Capture the cell that displays the provided text and extract its (x, y) central coordinate. 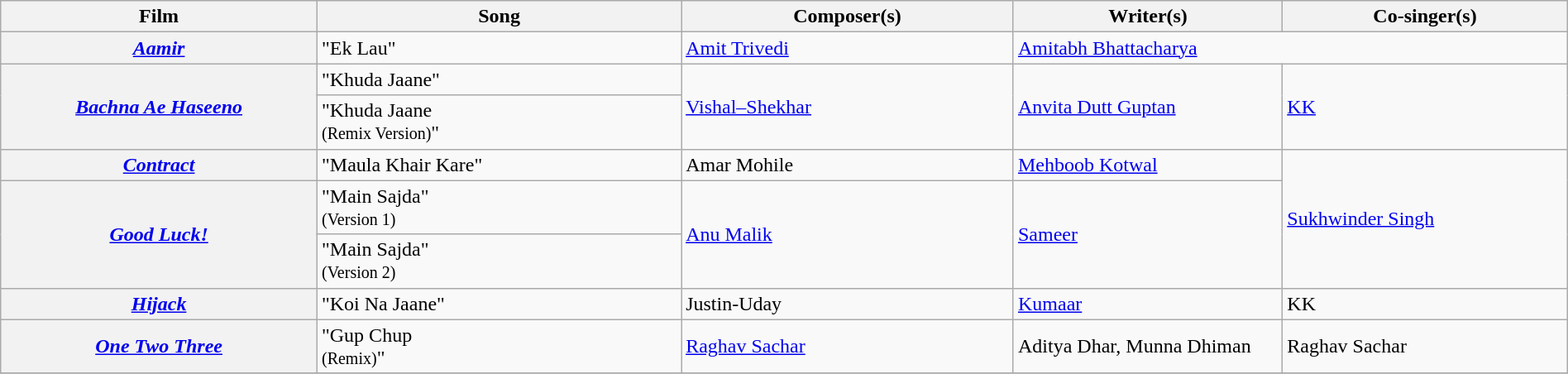
Song (499, 17)
Co-singer(s) (1425, 17)
Amitabh Bhattacharya (1290, 48)
Good Luck! (159, 234)
Writer(s) (1148, 17)
Composer(s) (848, 17)
Aamir (159, 48)
Sameer (1148, 234)
"Khuda Jaane(Remix Version)" (499, 122)
"Ek Lau" (499, 48)
Mehboob Kotwal (1148, 165)
"Koi Na Jaane" (499, 304)
Contract (159, 165)
Amit Trivedi (848, 48)
Kumaar (1148, 304)
Anvita Dutt Guptan (1148, 106)
Vishal–Shekhar (848, 106)
Bachna Ae Haseeno (159, 106)
Aditya Dhar, Munna Dhiman (1148, 346)
Film (159, 17)
"Khuda Jaane" (499, 79)
Hijack (159, 304)
"Main Sajda"(Version 2) (499, 261)
Justin-Uday (848, 304)
One Two Three (159, 346)
"Maula Khair Kare" (499, 165)
Sukhwinder Singh (1425, 218)
Anu Malik (848, 234)
Amar Mohile (848, 165)
"Gup Chup(Remix)" (499, 346)
"Main Sajda"(Version 1) (499, 207)
